Locate the cell with the specified text and output its (x, y) center coordinate. 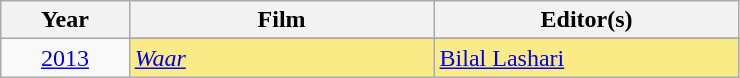
2013 (65, 58)
Film (282, 20)
Bilal Lashari (586, 58)
Year (65, 20)
Waar (282, 58)
Editor(s) (586, 20)
